Locate the cell with the specified text and output its [X, Y] center coordinate. 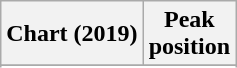
Chart (2019) [72, 34]
Peakposition [189, 34]
